Capture the cell that displays the provided text and extract its (x, y) central coordinate. 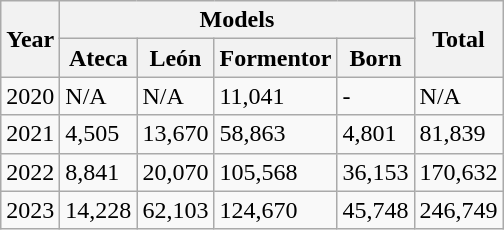
20,070 (176, 172)
62,103 (176, 210)
124,670 (276, 210)
Born (376, 58)
14,228 (98, 210)
45,748 (376, 210)
2023 (30, 210)
4,801 (376, 134)
11,041 (276, 96)
- (376, 96)
58,863 (276, 134)
8,841 (98, 172)
36,153 (376, 172)
105,568 (276, 172)
81,839 (458, 134)
Ateca (98, 58)
León (176, 58)
13,670 (176, 134)
4,505 (98, 134)
Total (458, 39)
2020 (30, 96)
246,749 (458, 210)
Formentor (276, 58)
2022 (30, 172)
Models (237, 20)
2021 (30, 134)
170,632 (458, 172)
Year (30, 39)
